Return the (x, y) coordinate for the center point of the cell that contains the specified text.  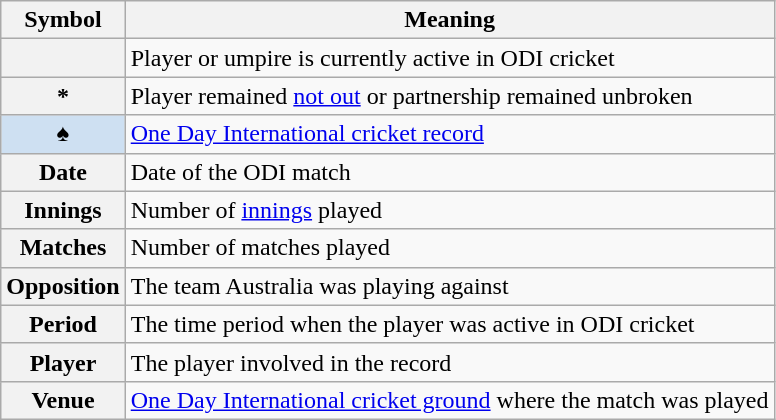
Period (63, 324)
The player involved in the record (450, 362)
The team Australia was playing against (450, 286)
Date (63, 172)
Date of the ODI match (450, 172)
Opposition (63, 286)
♠ (63, 134)
Meaning (450, 20)
Matches (63, 248)
Player remained not out or partnership remained unbroken (450, 96)
Venue (63, 400)
Number of matches played (450, 248)
Innings (63, 210)
Number of innings played (450, 210)
Player or umpire is currently active in ODI cricket (450, 58)
* (63, 96)
One Day International cricket record (450, 134)
Symbol (63, 20)
One Day International cricket ground where the match was played (450, 400)
Player (63, 362)
The time period when the player was active in ODI cricket (450, 324)
